Extract the [X, Y] coordinate from the center of the cell holding the provided text.  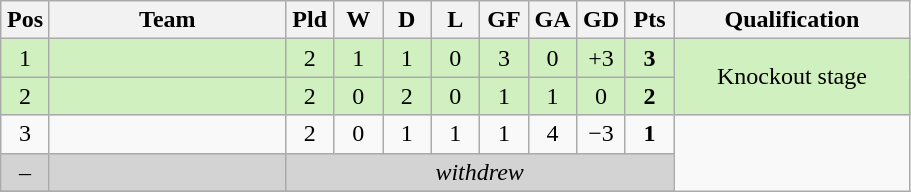
GD [602, 20]
Pts [650, 20]
– [26, 172]
Knockout stage [792, 77]
W [358, 20]
Pos [26, 20]
+3 [602, 58]
4 [552, 134]
Qualification [792, 20]
−3 [602, 134]
Team [167, 20]
GA [552, 20]
GF [504, 20]
L [456, 20]
D [406, 20]
withdrew [479, 172]
Pld [310, 20]
